Determine the [x, y] coordinate at the center of the cell enclosing the given text.  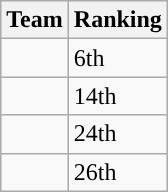
Team [35, 20]
Ranking [118, 20]
26th [118, 172]
6th [118, 58]
14th [118, 96]
24th [118, 134]
